Search for the cell housing the specified text and yield its [x, y] center coordinate. 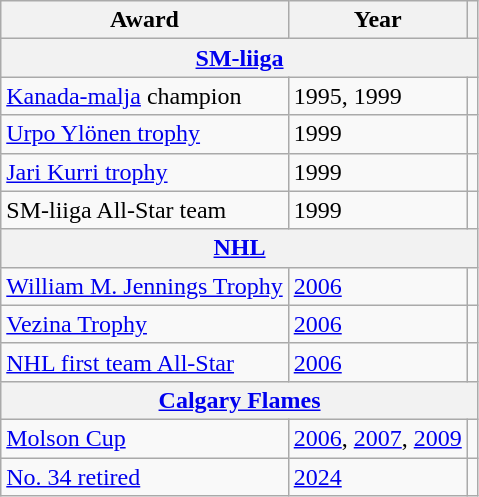
William M. Jennings Trophy [144, 286]
NHL [240, 248]
Urpo Ylönen trophy [144, 134]
SM-liiga All-Star team [144, 210]
NHL first team All-Star [144, 362]
Vezina Trophy [144, 324]
Jari Kurri trophy [144, 172]
Molson Cup [144, 438]
Year [378, 20]
Kanada-malja champion [144, 96]
No. 34 retired [144, 477]
2024 [378, 477]
1995, 1999 [378, 96]
Award [144, 20]
SM-liiga [240, 58]
2006, 2007, 2009 [378, 438]
Calgary Flames [240, 400]
